Pinpoint the cell where the given text exists, returning its [x, y] midpoint coordinate. 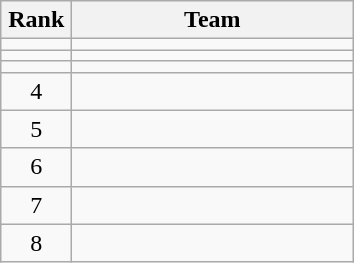
7 [36, 205]
Rank [36, 20]
5 [36, 129]
6 [36, 167]
8 [36, 243]
Team [212, 20]
4 [36, 91]
